Extract the (x, y) coordinate from the center of the cell holding the provided text.  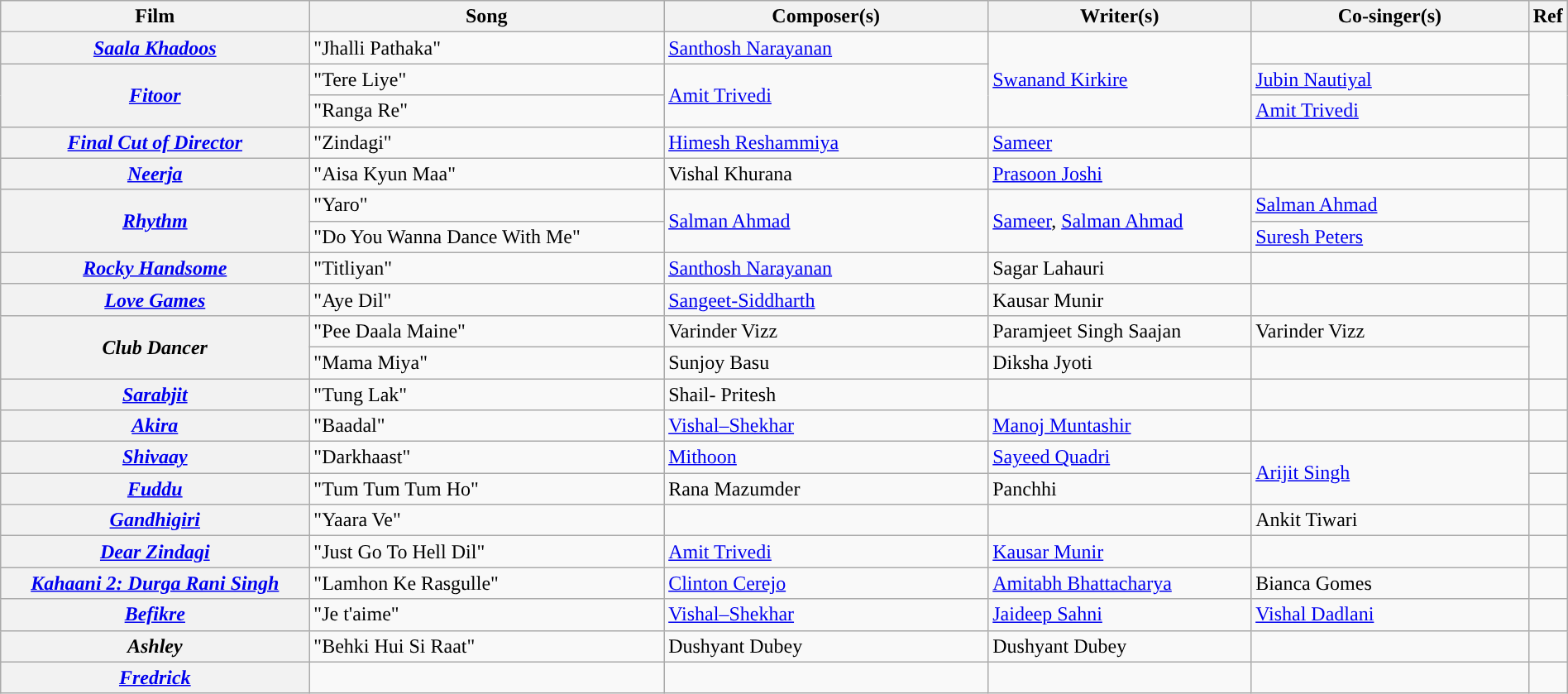
"Do You Wanna Dance With Me" (486, 237)
Neerja (155, 174)
Composer(s) (826, 17)
"Behki Hui Si Raat" (486, 646)
"Jhalli Pathaka" (486, 48)
Co-singer(s) (1390, 17)
Fitoor (155, 95)
Befikre (155, 615)
Kahaani 2: Durga Rani Singh (155, 583)
Love Games (155, 299)
"Titliyan" (486, 268)
"Zindagi" (486, 142)
Jaideep Sahni (1120, 615)
"Je t'aime" (486, 615)
Vishal Dadlani (1390, 615)
"Ranga Re" (486, 111)
Prasoon Joshi (1120, 174)
Manoj Muntashir (1120, 426)
Ashley (155, 646)
Panchhi (1120, 489)
Sunjoy Basu (826, 362)
Writer(s) (1120, 17)
"Tere Liye" (486, 79)
Sagar Lahauri (1120, 268)
Dear Zindagi (155, 552)
Diksha Jyoti (1120, 362)
Vishal Khurana (826, 174)
Suresh Peters (1390, 237)
Swanand Kirkire (1120, 79)
"Yaara Ve" (486, 520)
Sameer (1120, 142)
"Aisa Kyun Maa" (486, 174)
"Lamhon Ke Rasgulle" (486, 583)
Shivaay (155, 457)
Amitabh Bhattacharya (1120, 583)
Club Dancer (155, 347)
"Mama Miya" (486, 362)
"Tung Lak" (486, 395)
"Yaro" (486, 205)
"Tum Tum Tum Ho" (486, 489)
"Baadal" (486, 426)
Clinton Cerejo (826, 583)
"Just Go To Hell Dil" (486, 552)
"Pee Daala Maine" (486, 331)
Fredrick (155, 677)
Arijit Singh (1390, 473)
Sameer, Salman Ahmad (1120, 221)
Ankit Tiwari (1390, 520)
Song (486, 17)
Film (155, 17)
Sarabjit (155, 395)
Himesh Reshammiya (826, 142)
Rhythm (155, 221)
"Aye Dil" (486, 299)
Paramjeet Singh Saajan (1120, 331)
Rocky Handsome (155, 268)
Gandhigiri (155, 520)
Ref (1548, 17)
Final Cut of Director (155, 142)
Fuddu (155, 489)
Rana Mazumder (826, 489)
Saala Khadoos (155, 48)
Bianca Gomes (1390, 583)
Sayeed Quadri (1120, 457)
Sangeet-Siddharth (826, 299)
Jubin Nautiyal (1390, 79)
"Darkhaast" (486, 457)
Mithoon (826, 457)
Akira (155, 426)
Shail- Pritesh (826, 395)
